Pinpoint the cell where the given text exists, returning its [x, y] midpoint coordinate. 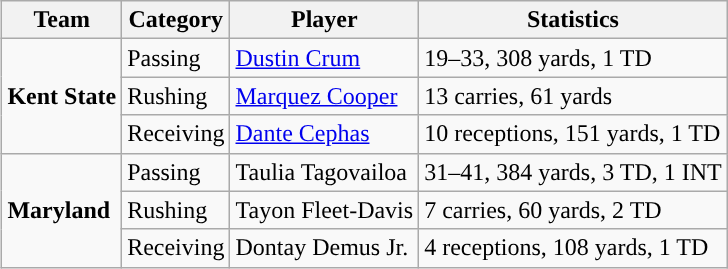
Dustin Crum [324, 58]
13 carries, 61 yards [574, 96]
4 receptions, 108 yards, 1 TD [574, 248]
19–33, 308 yards, 1 TD [574, 58]
Dontay Demus Jr. [324, 248]
Kent State [62, 96]
31–41, 384 yards, 3 TD, 1 INT [574, 172]
Taulia Tagovailoa [324, 172]
Player [324, 20]
Maryland [62, 210]
Statistics [574, 20]
Category [176, 20]
Tayon Fleet-Davis [324, 210]
10 receptions, 151 yards, 1 TD [574, 134]
Marquez Cooper [324, 96]
Team [62, 20]
Dante Cephas [324, 134]
7 carries, 60 yards, 2 TD [574, 210]
